Determine the (X, Y) coordinate at the center of the cell enclosing the given text.  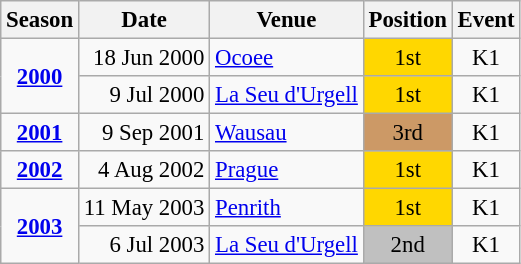
Season (40, 20)
3rd (408, 133)
Wausau (286, 133)
2nd (408, 245)
Prague (286, 170)
Penrith (286, 208)
Venue (286, 20)
Date (144, 20)
2000 (40, 76)
Event (486, 20)
2001 (40, 133)
9 Jul 2000 (144, 95)
11 May 2003 (144, 208)
9 Sep 2001 (144, 133)
2002 (40, 170)
6 Jul 2003 (144, 245)
18 Jun 2000 (144, 58)
Ocoee (286, 58)
2003 (40, 226)
Position (408, 20)
4 Aug 2002 (144, 170)
